Search for the cell housing the specified text and yield its [x, y] center coordinate. 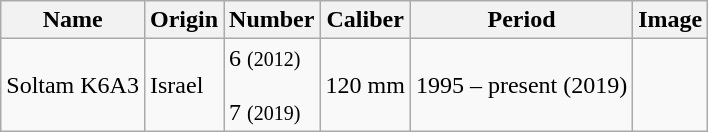
Caliber [365, 20]
Soltam K6A3 [73, 85]
Name [73, 20]
120 mm [365, 85]
6 (2012)7 (2019) [272, 85]
Number [272, 20]
Origin [184, 20]
Image [670, 20]
Israel [184, 85]
Period [521, 20]
1995 – present (2019) [521, 85]
